Provide the [x, y] coordinate of the cell's center where the given text is located.  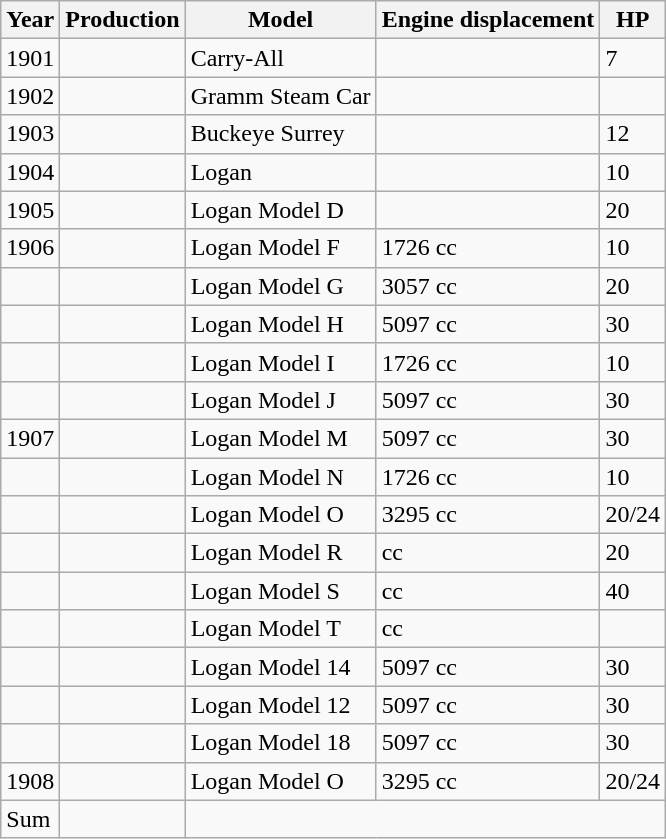
Logan Model G [280, 286]
Logan Model T [280, 629]
Logan Model H [280, 324]
12 [633, 134]
Logan Model 12 [280, 705]
Logan Model 18 [280, 743]
Logan Model M [280, 438]
Logan Model J [280, 400]
7 [633, 58]
1901 [30, 58]
1908 [30, 781]
Logan Model N [280, 477]
1905 [30, 210]
Logan Model R [280, 553]
1904 [30, 172]
Production [122, 20]
Logan [280, 172]
1902 [30, 96]
Logan Model F [280, 248]
40 [633, 591]
Sum [30, 819]
Logan Model S [280, 591]
1903 [30, 134]
Logan Model D [280, 210]
Carry-All [280, 58]
Model [280, 20]
Logan Model I [280, 362]
Gramm Steam Car [280, 96]
1906 [30, 248]
1907 [30, 438]
Engine displacement [488, 20]
3057 cc [488, 286]
HP [633, 20]
Buckeye Surrey [280, 134]
Year [30, 20]
Logan Model 14 [280, 667]
